Extract the [x, y] coordinate from the center of the cell holding the provided text.  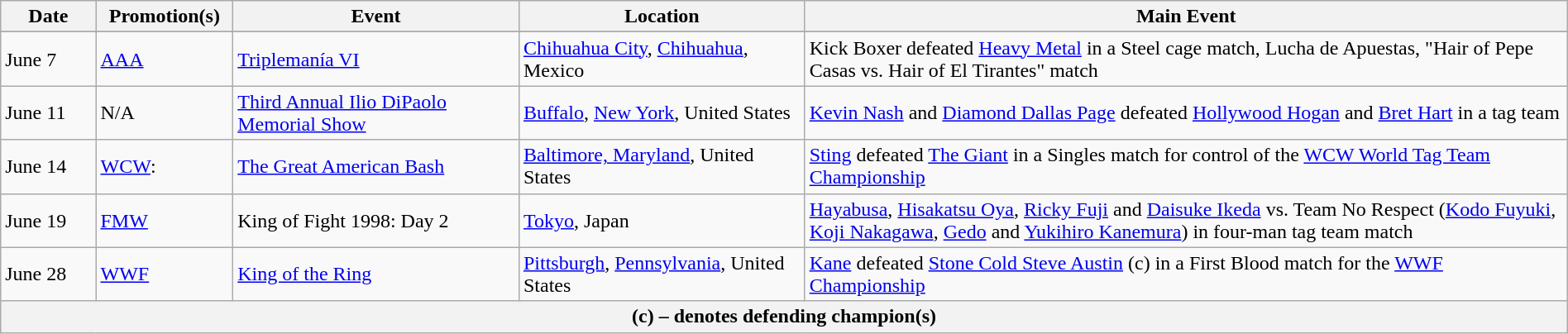
Triplemanía VI [376, 60]
Main Event [1186, 17]
Kick Boxer defeated Heavy Metal in a Steel cage match, Lucha de Apuestas, "Hair of Pepe Casas vs. Hair of El Tirantes" match [1186, 60]
N/A [165, 112]
AAA [165, 60]
Sting defeated The Giant in a Singles match for control of the WCW World Tag Team Championship [1186, 167]
Baltimore, Maryland, United States [662, 167]
Date [48, 17]
Chihuahua City, Chihuahua, Mexico [662, 60]
Buffalo, New York, United States [662, 112]
King of the Ring [376, 274]
June 28 [48, 274]
June 14 [48, 167]
Location [662, 17]
FMW [165, 220]
Kane defeated Stone Cold Steve Austin (c) in a First Blood match for the WWF Championship [1186, 274]
Pittsburgh, Pennsylvania, United States [662, 274]
June 19 [48, 220]
WWF [165, 274]
King of Fight 1998: Day 2 [376, 220]
Third Annual Ilio DiPaolo Memorial Show [376, 112]
The Great American Bash [376, 167]
Kevin Nash and Diamond Dallas Page defeated Hollywood Hogan and Bret Hart in a tag team [1186, 112]
(c) – denotes defending champion(s) [784, 317]
Event [376, 17]
June 11 [48, 112]
Tokyo, Japan [662, 220]
June 7 [48, 60]
Promotion(s) [165, 17]
WCW: [165, 167]
